Search for the cell housing the specified text and yield its [X, Y] center coordinate. 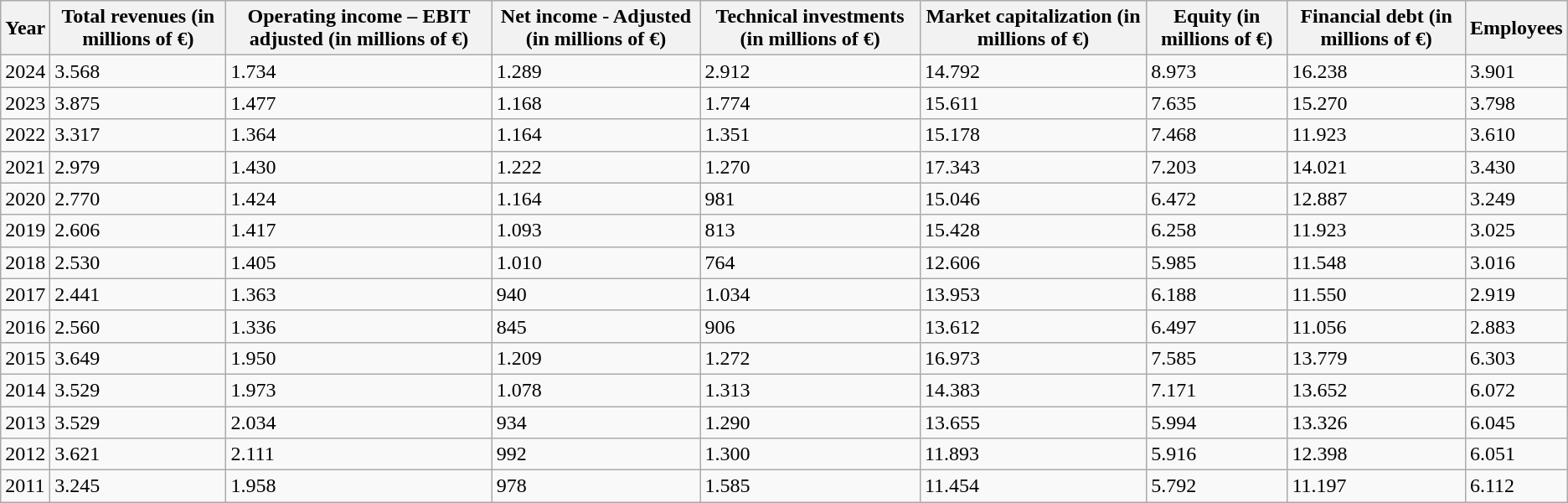
13.655 [1033, 422]
2.979 [138, 167]
5.994 [1217, 422]
934 [596, 422]
12.606 [1033, 262]
1.336 [358, 326]
14.383 [1033, 390]
7.468 [1217, 135]
2.919 [1516, 294]
1.289 [596, 71]
6.051 [1516, 454]
15.428 [1033, 231]
978 [596, 486]
7.171 [1217, 390]
7.635 [1217, 103]
2011 [25, 486]
1.424 [358, 199]
2017 [25, 294]
1.300 [811, 454]
1.209 [596, 358]
1.272 [811, 358]
11.893 [1033, 454]
3.610 [1516, 135]
813 [811, 231]
2.034 [358, 422]
6.112 [1516, 486]
6.072 [1516, 390]
Technical investments (in millions of €) [811, 29]
2.560 [138, 326]
12.887 [1377, 199]
11.056 [1377, 326]
764 [811, 262]
2.770 [138, 199]
6.497 [1217, 326]
3.649 [138, 358]
5.985 [1217, 262]
940 [596, 294]
Employees [1516, 29]
3.317 [138, 135]
7.203 [1217, 167]
6.188 [1217, 294]
2.530 [138, 262]
16.973 [1033, 358]
1.417 [358, 231]
2015 [25, 358]
3.249 [1516, 199]
15.046 [1033, 199]
14.021 [1377, 167]
3.025 [1516, 231]
2020 [25, 199]
2021 [25, 167]
1.270 [811, 167]
Financial debt (in millions of €) [1377, 29]
Equity (in millions of €) [1217, 29]
1.774 [811, 103]
13.953 [1033, 294]
Net income - Adjusted (in millions of €) [596, 29]
Year [25, 29]
2014 [25, 390]
2023 [25, 103]
11.548 [1377, 262]
906 [811, 326]
992 [596, 454]
1.313 [811, 390]
2024 [25, 71]
2019 [25, 231]
1.168 [596, 103]
1.477 [358, 103]
16.238 [1377, 71]
981 [811, 199]
3.245 [138, 486]
3.798 [1516, 103]
3.016 [1516, 262]
13.779 [1377, 358]
2016 [25, 326]
5.916 [1217, 454]
1.958 [358, 486]
3.901 [1516, 71]
5.792 [1217, 486]
1.290 [811, 422]
3.621 [138, 454]
1.950 [358, 358]
1.034 [811, 294]
1.222 [596, 167]
3.568 [138, 71]
1.363 [358, 294]
6.472 [1217, 199]
2012 [25, 454]
13.652 [1377, 390]
845 [596, 326]
6.303 [1516, 358]
2.883 [1516, 326]
2013 [25, 422]
14.792 [1033, 71]
11.454 [1033, 486]
3.430 [1516, 167]
12.398 [1377, 454]
11.197 [1377, 486]
2.441 [138, 294]
3.875 [138, 103]
Operating income – EBIT adjusted (in millions of €) [358, 29]
1.010 [596, 262]
1.973 [358, 390]
1.734 [358, 71]
13.326 [1377, 422]
1.430 [358, 167]
11.550 [1377, 294]
15.270 [1377, 103]
6.258 [1217, 231]
2022 [25, 135]
Total revenues (in millions of €) [138, 29]
2.912 [811, 71]
15.611 [1033, 103]
Market capitalization (in millions of €) [1033, 29]
6.045 [1516, 422]
1.093 [596, 231]
13.612 [1033, 326]
17.343 [1033, 167]
8.973 [1217, 71]
7.585 [1217, 358]
15.178 [1033, 135]
2.111 [358, 454]
1.078 [596, 390]
1.585 [811, 486]
2018 [25, 262]
1.405 [358, 262]
1.364 [358, 135]
1.351 [811, 135]
2.606 [138, 231]
